Capture the cell that displays the provided text and extract its (x, y) central coordinate. 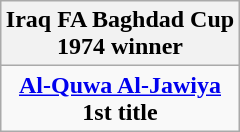
Al-Quwa Al-Jawiya1st title (120, 98)
Iraq FA Baghdad Cup1974 winner (120, 34)
